Detect which cell encompasses the target text, then output its [X, Y] center coordinate. 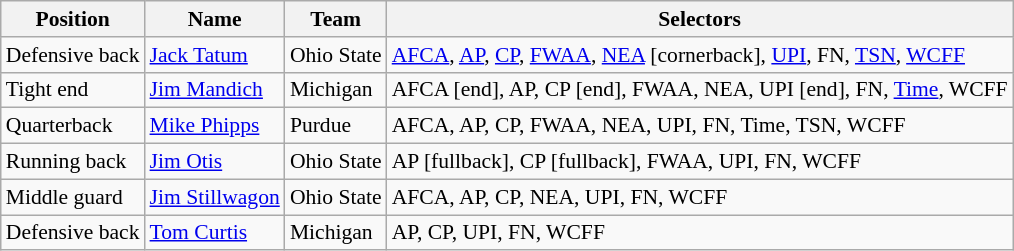
Jim Mandich [215, 90]
Position [73, 19]
AP, CP, UPI, FN, WCFF [700, 233]
Name [215, 19]
Team [336, 19]
Quarterback [73, 126]
Selectors [700, 19]
Tom Curtis [215, 233]
AFCA [end], AP, CP [end], FWAA, NEA, UPI [end], FN, Time, WCFF [700, 90]
Jim Otis [215, 162]
Running back [73, 162]
AFCA, AP, CP, FWAA, NEA, UPI, FN, Time, TSN, WCFF [700, 126]
AFCA, AP, CP, NEA, UPI, FN, WCFF [700, 197]
AFCA, AP, CP, FWAA, NEA [cornerback], UPI, FN, TSN, WCFF [700, 55]
Middle guard [73, 197]
Purdue [336, 126]
AP [fullback], CP [fullback], FWAA, UPI, FN, WCFF [700, 162]
Jack Tatum [215, 55]
Jim Stillwagon [215, 197]
Mike Phipps [215, 126]
Tight end [73, 90]
